Output the (X, Y) coordinate of the center of the cell containing the given text.  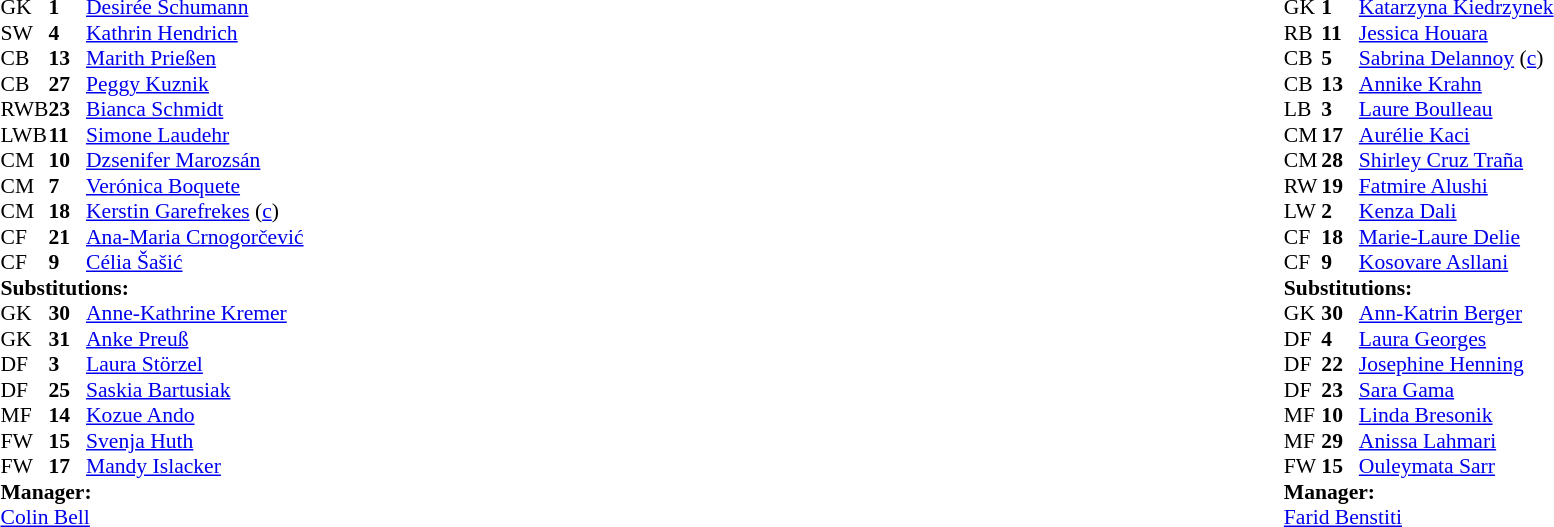
Ana-Maria Crnogorčević (195, 237)
31 (67, 339)
Marith Prießen (195, 59)
Saskia Bartusiak (195, 390)
Anke Preuß (195, 339)
Kerstin Garefrekes (c) (195, 211)
Kenza Dali (1456, 211)
Simone Laudehr (195, 135)
21 (67, 237)
14 (67, 415)
29 (1340, 441)
LB (1303, 109)
Jessica Houara (1456, 33)
22 (1340, 365)
Shirley Cruz Traña (1456, 161)
Aurélie Kaci (1456, 135)
Svenja Huth (195, 441)
Mandy Islacker (195, 467)
Célia Šašić (195, 263)
RB (1303, 33)
25 (67, 390)
Anne-Kathrine Kremer (195, 313)
7 (67, 186)
RWB (24, 109)
Ouleymata Sarr (1456, 467)
Marie-Laure Delie (1456, 237)
5 (1340, 59)
Peggy Kuznik (195, 84)
Laure Boulleau (1456, 109)
Linda Bresonik (1456, 415)
Annike Krahn (1456, 84)
2 (1340, 211)
Dzsenifer Marozsán (195, 161)
Fatmire Alushi (1456, 186)
Josephine Henning (1456, 365)
19 (1340, 186)
Verónica Boquete (195, 186)
Laura Störzel (195, 365)
Kathrin Hendrich (195, 33)
Kozue Ando (195, 415)
28 (1340, 161)
Kosovare Asllani (1456, 263)
27 (67, 84)
RW (1303, 186)
Sabrina Delannoy (c) (1456, 59)
SW (24, 33)
Anissa Lahmari (1456, 441)
Bianca Schmidt (195, 109)
Sara Gama (1456, 390)
LWB (24, 135)
Laura Georges (1456, 339)
LW (1303, 211)
Ann-Katrin Berger (1456, 313)
